Pinpoint the cell where the given text exists, returning its (X, Y) midpoint coordinate. 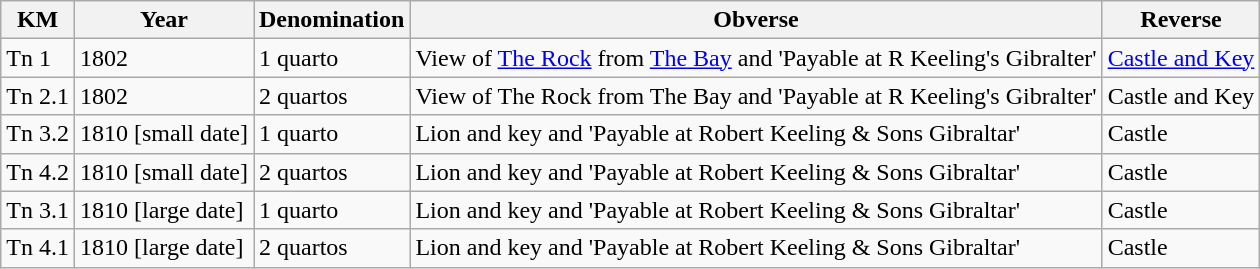
Tn 4.2 (38, 172)
Tn 1 (38, 58)
Year (164, 20)
Reverse (1181, 20)
Tn 3.1 (38, 210)
Denomination (332, 20)
Obverse (756, 20)
Tn 3.2 (38, 134)
Tn 4.1 (38, 248)
Tn 2.1 (38, 96)
KM (38, 20)
